Pinpoint the cell where the given text exists, returning its (X, Y) midpoint coordinate. 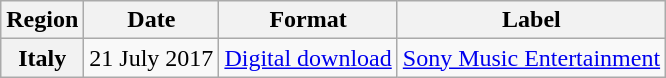
Digital download (308, 58)
Format (308, 20)
Italy (42, 58)
Label (531, 20)
Sony Music Entertainment (531, 58)
Date (152, 20)
21 July 2017 (152, 58)
Region (42, 20)
